Determine the (X, Y) coordinate at the center of the cell enclosing the given text.  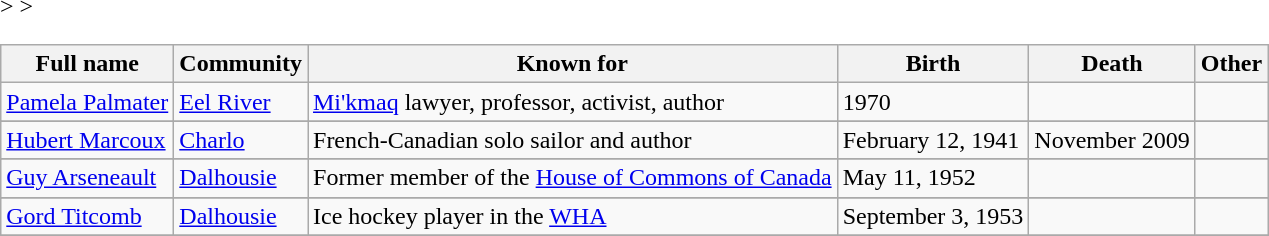
May 11, 1952 (933, 178)
Charlo (241, 140)
1970 (933, 102)
Known for (573, 64)
February 12, 1941 (933, 140)
Community (241, 64)
November 2009 (1112, 140)
Hubert Marcoux (88, 140)
French-Canadian solo sailor and author (573, 140)
Birth (933, 64)
September 3, 1953 (933, 216)
Other (1231, 64)
Ice hockey player in the WHA (573, 216)
Gord Titcomb (88, 216)
Pamela Palmater (88, 102)
Former member of the House of Commons of Canada (573, 178)
Full name (88, 64)
Guy Arseneault (88, 178)
Eel River (241, 102)
Mi'kmaq lawyer, professor, activist, author (573, 102)
Death (1112, 64)
